From the cell containing the given text, extract its center point as [x, y] coordinate. 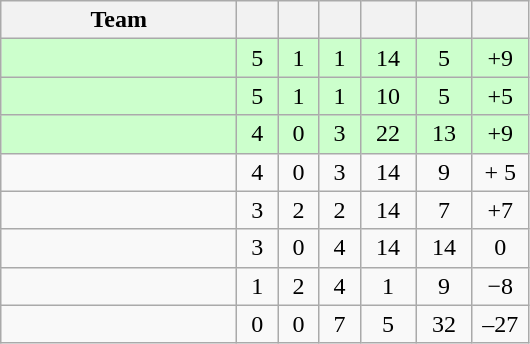
22 [388, 134]
Team [119, 20]
10 [388, 96]
32 [444, 324]
13 [444, 134]
+ 5 [500, 172]
−8 [500, 286]
+5 [500, 96]
+7 [500, 210]
–27 [500, 324]
